Output the [X, Y] coordinate of the center of the cell containing the given text.  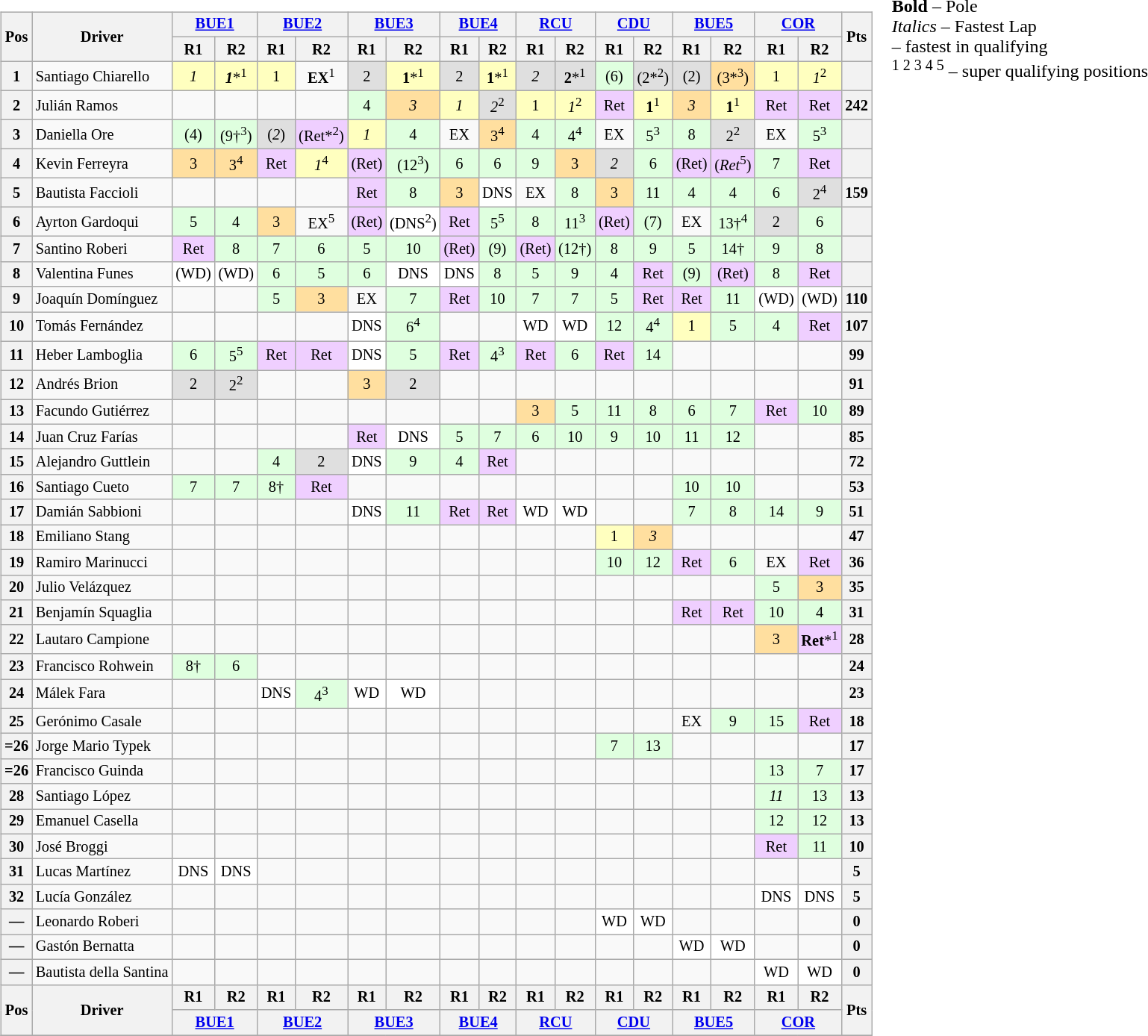
EX5 [321, 222]
Ayrton Gardoqui [102, 222]
Ret*1 [820, 639]
(12†) [575, 249]
(7) [653, 222]
14† [733, 249]
Lautaro Campione [102, 639]
36 [856, 562]
Tomás Fernández [102, 327]
91 [856, 385]
Julián Ramos [102, 106]
Facundo Gutiérrez [102, 411]
Heber Lamboglia [102, 355]
35 [856, 587]
19 [16, 562]
Francisco Rohwein [102, 667]
Emanuel Casella [102, 822]
Santiago López [102, 796]
Gerónimo Casale [102, 721]
29 [16, 822]
113 [575, 222]
25 [16, 721]
Leonardo Roberi [102, 922]
Ramiro Marinucci [102, 562]
21 [16, 613]
Málek Fara [102, 694]
72 [856, 462]
16 [16, 487]
Francisco Guinda [102, 771]
Damián Sabbioni [102, 512]
242 [856, 106]
64 [414, 327]
2*1 [575, 76]
Kevin Ferreyra [102, 164]
Juan Cruz Farías [102, 437]
Lucía González [102, 897]
(Ret5) [733, 164]
(3*3) [733, 76]
85 [856, 437]
Daniella Ore [102, 134]
89 [856, 411]
Bautista della Santina [102, 973]
(2*2) [653, 76]
Gastón Bernatta [102, 947]
Valentina Funes [102, 274]
13†4 [733, 222]
Santiago Cueto [102, 487]
(6) [614, 76]
159 [856, 193]
Andrés Brion [102, 385]
Santiago Chiarello [102, 76]
99 [856, 355]
Lucas Martínez [102, 872]
(123) [414, 164]
(DNS2) [414, 222]
Benjamín Squaglia [102, 613]
(4) [193, 134]
José Broggi [102, 846]
(9†3) [236, 134]
20 [16, 587]
Julio Velázquez [102, 587]
51 [856, 512]
EX1 [321, 76]
(Ret*2) [321, 134]
107 [856, 327]
Jorge Mario Typek [102, 746]
Alejandro Guttlein [102, 462]
110 [856, 299]
32 [16, 897]
Joaquín Domínguez [102, 299]
Emiliano Stang [102, 537]
47 [856, 537]
Santino Roberi [102, 249]
Bautista Faccioli [102, 193]
30 [16, 846]
